Detect which cell encompasses the target text, then output its (x, y) center coordinate. 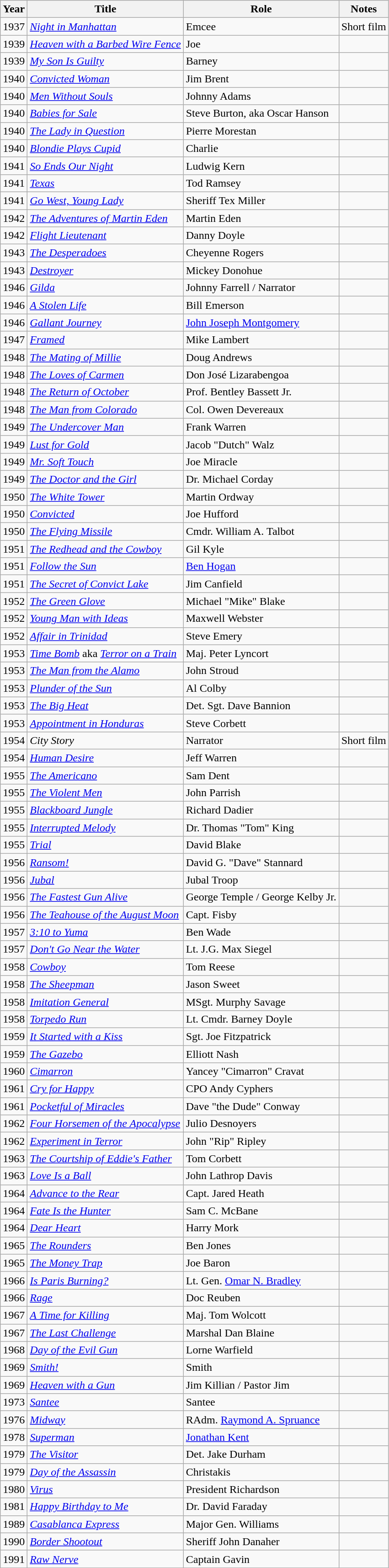
City Story (105, 740)
The Gazebo (105, 1054)
Pocketful of Miracles (105, 1106)
Dear Heart (105, 1228)
Sam C. McBane (261, 1211)
It Started with a Kiss (105, 1036)
Col. Owen Devereaux (261, 410)
1976 (14, 1420)
1990 (14, 1541)
1981 (14, 1507)
Year (14, 9)
Gil Kyle (261, 549)
Yancey "Cimarron" Cravat (261, 1072)
Dr. David Faraday (261, 1507)
Steve Corbett (261, 723)
Cimarron (105, 1072)
Smith! (105, 1368)
Cmdr. William A. Talbot (261, 532)
The Flying Missile (105, 532)
Affair in Trinidad (105, 636)
Narrator (261, 740)
Ben Hogan (261, 566)
President Richardson (261, 1489)
The Redhead and the Cowboy (105, 549)
Steve Emery (261, 636)
Mr. Soft Touch (105, 462)
1989 (14, 1524)
The Big Heat (105, 706)
Virus (105, 1489)
Blondie Plays Cupid (105, 148)
A Time for Killing (105, 1315)
The Man from the Alamo (105, 671)
Border Shootout (105, 1541)
The Doctor and the Girl (105, 479)
Sheriff John Danaher (261, 1541)
Bill Emerson (261, 305)
Young Man with Ideas (105, 619)
Don't Go Near the Water (105, 949)
Jubal (105, 880)
Day of the Assassin (105, 1472)
The Undercover Man (105, 427)
John "Rip" Ripley (261, 1141)
The Visitor (105, 1455)
1937 (14, 27)
The Lady in Question (105, 131)
Don José Lizarabengoa (261, 375)
Sam Dent (261, 776)
David Blake (261, 845)
Cry for Happy (105, 1089)
Day of the Evil Gun (105, 1350)
Richard Dadier (261, 810)
RAdm. Raymond A. Spruance (261, 1420)
Joe Baron (261, 1263)
Title (105, 9)
Gallant Journey (105, 323)
Jason Sweet (261, 984)
Maj. Tom Wolcott (261, 1315)
Love Is a Ball (105, 1176)
John Joseph Montgomery (261, 323)
Lt. J.G. Max Siegel (261, 949)
Convicted (105, 514)
Julio Desnoyers (261, 1124)
A Stolen Life (105, 305)
Doug Andrews (261, 357)
Trial (105, 845)
Destroyer (105, 270)
Torpedo Run (105, 1019)
Lt. Cmdr. Barney Doyle (261, 1019)
Emcee (261, 27)
1968 (14, 1350)
Lorne Warfield (261, 1350)
Charlie (261, 148)
Capt. Jared Heath (261, 1193)
Lt. Gen. Omar N. Bradley (261, 1280)
The Courtship of Eddie's Father (105, 1158)
Jim Brent (261, 79)
Prof. Bentley Bassett Jr. (261, 392)
My Son Is Guilty (105, 61)
Notes (364, 9)
Jacob "Dutch" Walz (261, 444)
Major Gen. Williams (261, 1524)
Jim Killian / Pastor Jim (261, 1385)
The Mating of Millie (105, 357)
The Violent Men (105, 793)
Dr. Thomas "Tom" King (261, 828)
Happy Birthday to Me (105, 1507)
Ransom! (105, 862)
Sgt. Joe Fitzpatrick (261, 1036)
Tod Ramsey (261, 183)
Go West, Young Lady (105, 200)
David G. "Dave" Stannard (261, 862)
Cheyenne Rogers (261, 253)
Maj. Peter Lyncort (261, 653)
Det. Jake Durham (261, 1455)
Gilda (105, 288)
Flight Lieutenant (105, 236)
Martin Ordway (261, 496)
Capt. Fisby (261, 915)
Martin Eden (261, 218)
Christakis (261, 1472)
1980 (14, 1489)
Joe Hufford (261, 514)
Fate Is the Hunter (105, 1211)
CPO Andy Cyphers (261, 1089)
Al Colby (261, 688)
George Temple / George Kelby Jr. (261, 897)
Plunder of the Sun (105, 688)
Ben Wade (261, 932)
So Ends Our Night (105, 166)
The White Tower (105, 496)
Texas (105, 183)
Framed (105, 340)
1973 (14, 1402)
Follow the Sun (105, 566)
Mike Lambert (261, 340)
1960 (14, 1072)
The Americano (105, 776)
Lust for Gold (105, 444)
Casablanca Express (105, 1524)
John Parrish (261, 793)
Appointment in Honduras (105, 723)
Experiment in Terror (105, 1141)
Jeff Warren (261, 758)
Men Without Souls (105, 96)
Babies for Sale (105, 113)
Midway (105, 1420)
The Last Challenge (105, 1333)
Joe Miracle (261, 462)
Rage (105, 1298)
Interrupted Melody (105, 828)
Pierre Morestan (261, 131)
Is Paris Burning? (105, 1280)
The Loves of Carmen (105, 375)
The Rounders (105, 1245)
Sheriff Tex Miller (261, 200)
Det. Sgt. Dave Bannion (261, 706)
Johnny Farrell / Narrator (261, 288)
The Money Trap (105, 1263)
1978 (14, 1437)
Imitation General (105, 1002)
The Sheepman (105, 984)
Raw Nerve (105, 1559)
Heaven with a Barbed Wire Fence (105, 44)
The Return of October (105, 392)
Night in Manhattan (105, 27)
Ben Jones (261, 1245)
Joe (261, 44)
Jonathan Kent (261, 1437)
Jubal Troop (261, 880)
Tom Corbett (261, 1158)
Jim Canfield (261, 584)
Smith (261, 1368)
The Man from Colorado (105, 410)
John Lathrop Davis (261, 1176)
Elliott Nash (261, 1054)
Mickey Donohue (261, 270)
The Fastest Gun Alive (105, 897)
Danny Doyle (261, 236)
Frank Warren (261, 427)
The Adventures of Martin Eden (105, 218)
Steve Burton, aka Oscar Hanson (261, 113)
Ludwig Kern (261, 166)
Blackboard Jungle (105, 810)
Michael "Mike" Blake (261, 601)
Doc Reuben (261, 1298)
The Desperadoes (105, 253)
The Green Glove (105, 601)
Heaven with a Gun (105, 1385)
The Teahouse of the August Moon (105, 915)
Captain Gavin (261, 1559)
MSgt. Murphy Savage (261, 1002)
1947 (14, 340)
Maxwell Webster (261, 619)
Four Horsemen of the Apocalypse (105, 1124)
Role (261, 9)
The Secret of Convict Lake (105, 584)
John Stroud (261, 671)
1991 (14, 1559)
Time Bomb aka Terror on a Train (105, 653)
Cowboy (105, 967)
Dr. Michael Corday (261, 479)
Harry Mork (261, 1228)
Barney (261, 61)
Convicted Woman (105, 79)
Johnny Adams (261, 96)
Marshal Dan Blaine (261, 1333)
3:10 to Yuma (105, 932)
Human Desire (105, 758)
Tom Reese (261, 967)
Dave "the Dude" Conway (261, 1106)
Advance to the Rear (105, 1193)
Superman (105, 1437)
